Provide the [X, Y] coordinate of the cell's center where the given text is located.  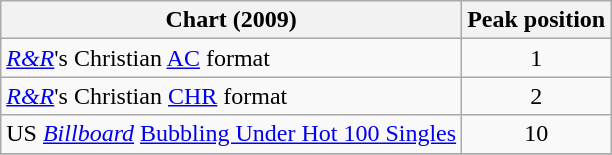
2 [536, 96]
US Billboard Bubbling Under Hot 100 Singles [232, 134]
10 [536, 134]
1 [536, 58]
R&R's Christian CHR format [232, 96]
R&R's Christian AC format [232, 58]
Chart (2009) [232, 20]
Peak position [536, 20]
